Search for the cell housing the specified text and yield its (x, y) center coordinate. 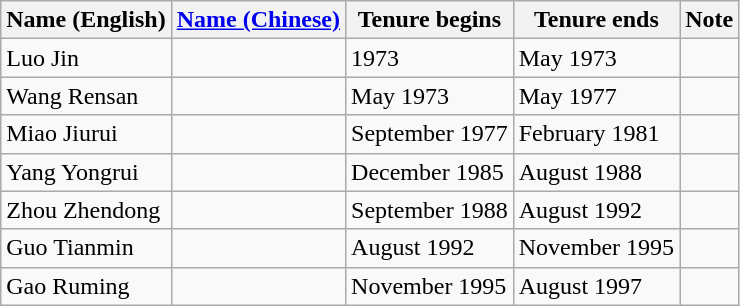
1973 (430, 58)
Wang Rensan (86, 96)
August 1997 (596, 286)
Guo Tianmin (86, 248)
Miao Jiurui (86, 134)
February 1981 (596, 134)
Name (English) (86, 20)
Note (710, 20)
Tenure ends (596, 20)
September 1988 (430, 210)
September 1977 (430, 134)
Luo Jin (86, 58)
Yang Yongrui (86, 172)
August 1988 (596, 172)
Tenure begins (430, 20)
May 1977 (596, 96)
Name (Chinese) (258, 20)
Gao Ruming (86, 286)
December 1985 (430, 172)
Zhou Zhendong (86, 210)
